Search for the cell housing the specified text and yield its [X, Y] center coordinate. 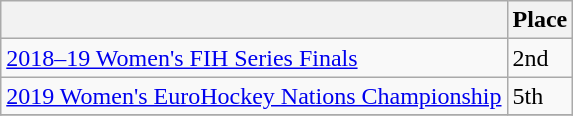
2nd [540, 58]
Place [540, 20]
5th [540, 96]
2018–19 Women's FIH Series Finals [254, 58]
2019 Women's EuroHockey Nations Championship [254, 96]
